Return the [X, Y] coordinate for the center point of the cell that contains the specified text.  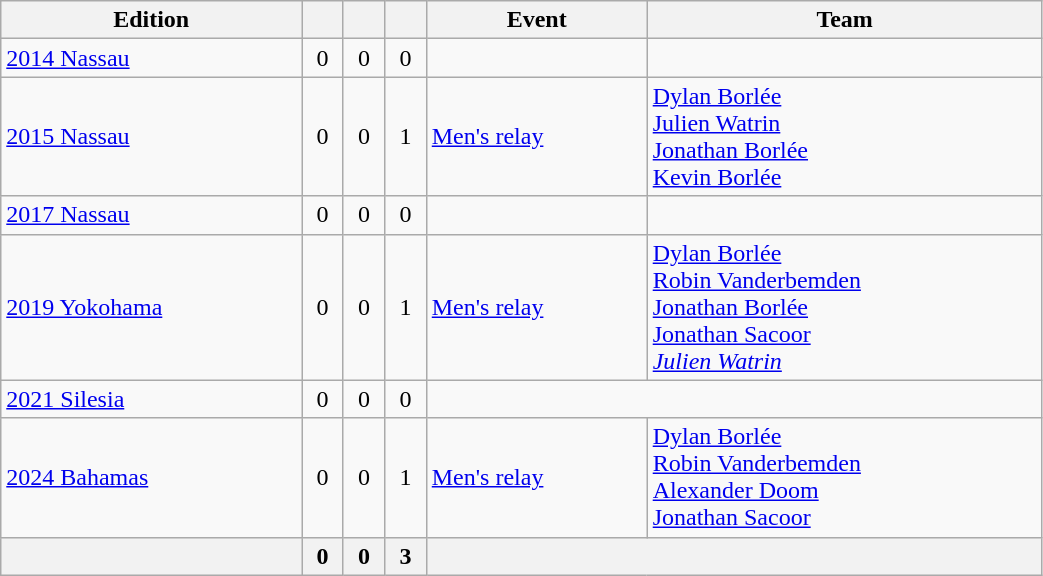
2019 Yokohama [152, 307]
3 [406, 556]
2021 Silesia [152, 399]
2017 Nassau [152, 215]
Dylan BorléeRobin VanderbemdenAlexander DoomJonathan Sacoor [844, 478]
2015 Nassau [152, 136]
Dylan BorléeJulien WatrinJonathan BorléeKevin Borlée [844, 136]
Team [844, 20]
Dylan BorléeRobin VanderbemdenJonathan BorléeJonathan SacoorJulien Watrin [844, 307]
2014 Nassau [152, 58]
2024 Bahamas [152, 478]
Event [536, 20]
Edition [152, 20]
